For the text-containing cell, return its midpoint in [X, Y] coordinate format. 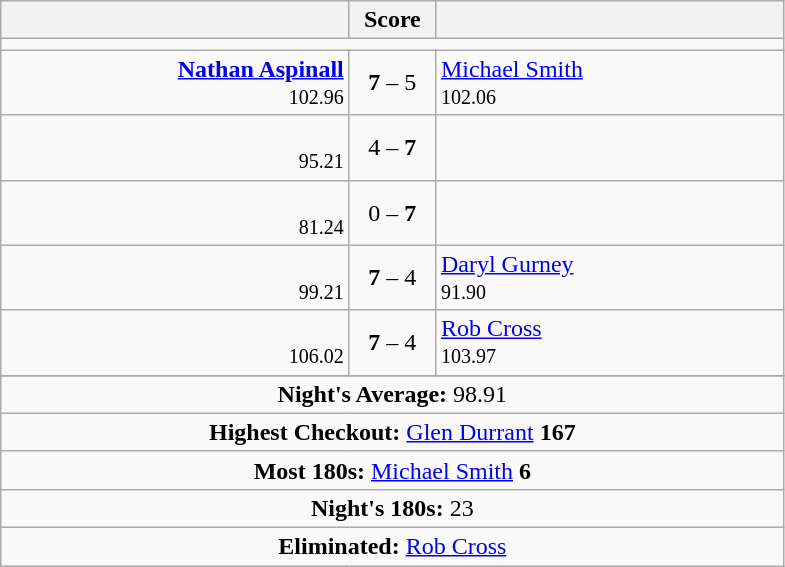
106.02 [176, 342]
Daryl Gurney 91.90 [610, 278]
Eliminated: Rob Cross [392, 546]
0 – 7 [392, 212]
Most 180s: Michael Smith 6 [392, 470]
Highest Checkout: Glen Durrant 167 [392, 432]
99.21 [176, 278]
Score [392, 20]
95.21 [176, 148]
Night's 180s: 23 [392, 508]
4 – 7 [392, 148]
Night's Average: 98.91 [392, 394]
7 – 5 [392, 82]
Rob Cross 103.97 [610, 342]
Michael Smith 102.06 [610, 82]
81.24 [176, 212]
Nathan Aspinall 102.96 [176, 82]
